Search for the cell housing the specified text and yield its (x, y) center coordinate. 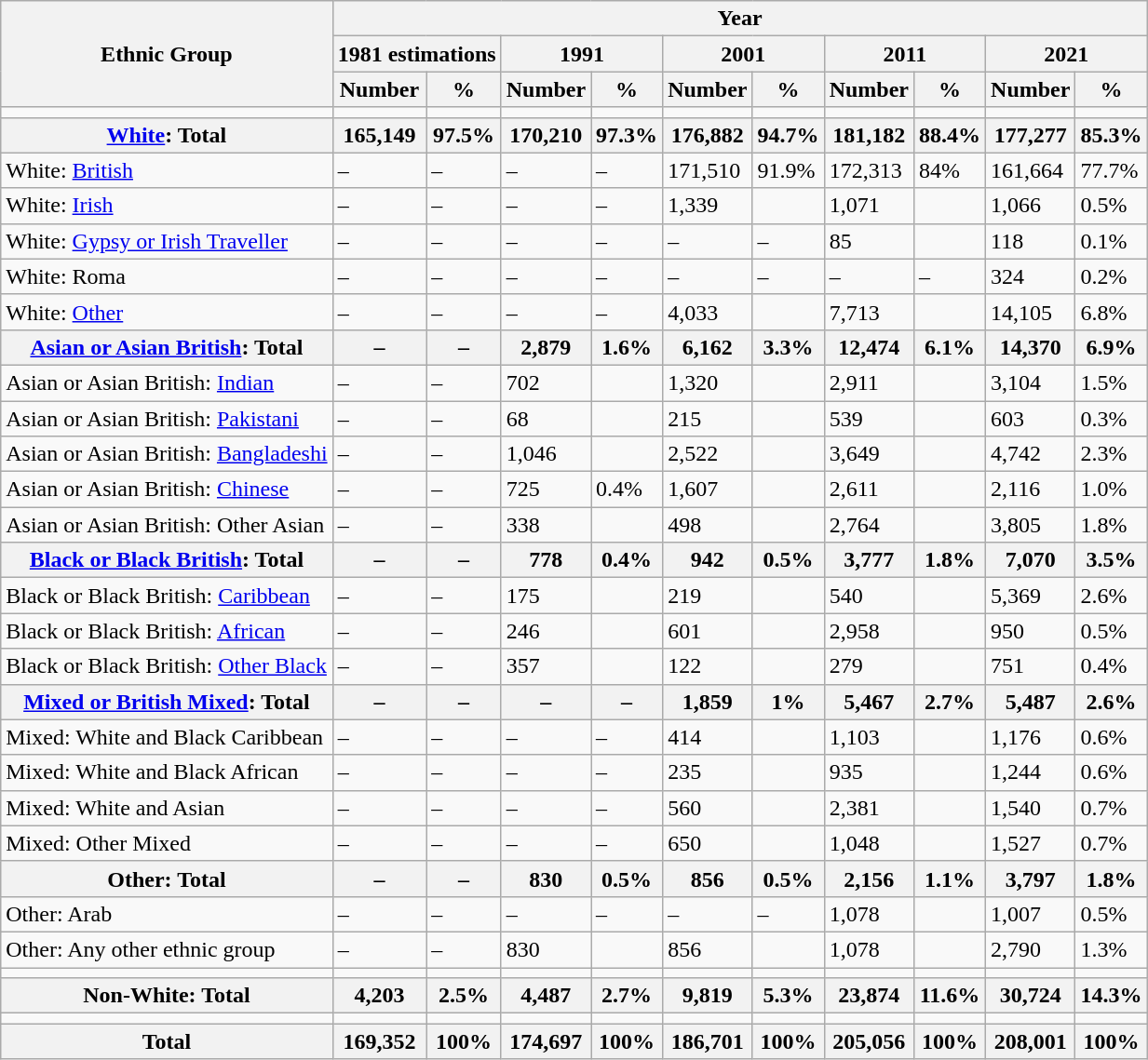
171,510 (708, 170)
1,071 (869, 206)
Asian or Asian British: Other Asian (167, 525)
Year (739, 19)
6.9% (1112, 347)
12,474 (869, 347)
205,056 (869, 1041)
97.5% (464, 135)
560 (708, 808)
208,001 (1031, 1041)
1,320 (708, 382)
Mixed: White and Black Caribbean (167, 737)
174,697 (546, 1041)
88.4% (950, 135)
1,339 (708, 206)
97.3% (628, 135)
1,527 (1031, 843)
279 (869, 666)
2,879 (546, 347)
2,958 (869, 631)
68 (546, 418)
Black or Black British: Total (167, 560)
1,066 (1031, 206)
Asian or Asian British: Total (167, 347)
181,182 (869, 135)
219 (708, 596)
Other: Arab (167, 914)
935 (869, 772)
246 (546, 631)
2,116 (1031, 490)
White: British (167, 170)
4,742 (1031, 454)
2.5% (464, 996)
84% (950, 170)
950 (1031, 631)
1,103 (869, 737)
169,352 (380, 1041)
725 (546, 490)
4,487 (546, 996)
414 (708, 737)
778 (546, 560)
14,105 (1031, 312)
1,244 (1031, 772)
Ethnic Group (167, 54)
235 (708, 772)
122 (708, 666)
White: Gypsy or Irish Traveller (167, 241)
1.1% (950, 879)
1,176 (1031, 737)
2,156 (869, 879)
White: Irish (167, 206)
Non-White: Total (167, 996)
498 (708, 525)
7,713 (869, 312)
3,104 (1031, 382)
77.7% (1112, 170)
3,649 (869, 454)
Asian or Asian British: Bangladeshi (167, 454)
6.1% (950, 347)
2,911 (869, 382)
Mixed: White and Asian (167, 808)
2,764 (869, 525)
2021 (1067, 54)
165,149 (380, 135)
1981 estimations (417, 54)
0.3% (1112, 418)
1,540 (1031, 808)
324 (1031, 276)
539 (869, 418)
30,724 (1031, 996)
3,797 (1031, 879)
1.5% (1112, 382)
175 (546, 596)
3.3% (788, 347)
6.8% (1112, 312)
1.6% (628, 347)
85.3% (1112, 135)
1,007 (1031, 914)
White: Total (167, 135)
540 (869, 596)
9,819 (708, 996)
4,033 (708, 312)
3,805 (1031, 525)
170,210 (546, 135)
2001 (743, 54)
751 (1031, 666)
215 (708, 418)
94.7% (788, 135)
1991 (581, 54)
5.3% (788, 996)
186,701 (708, 1041)
2,611 (869, 490)
85 (869, 241)
Asian or Asian British: Chinese (167, 490)
Asian or Asian British: Pakistani (167, 418)
91.9% (788, 170)
1% (788, 702)
5,369 (1031, 596)
14.3% (1112, 996)
2,522 (708, 454)
161,664 (1031, 170)
176,882 (708, 135)
3.5% (1112, 560)
11.6% (950, 996)
Mixed: Other Mixed (167, 843)
2,790 (1031, 949)
118 (1031, 241)
1,607 (708, 490)
5,487 (1031, 702)
601 (708, 631)
2.3% (1112, 454)
23,874 (869, 996)
603 (1031, 418)
172,313 (869, 170)
0.2% (1112, 276)
Other: Any other ethnic group (167, 949)
2011 (905, 54)
White: Other (167, 312)
Mixed or British Mixed: Total (167, 702)
7,070 (1031, 560)
357 (546, 666)
3,777 (869, 560)
0.1% (1112, 241)
Total (167, 1041)
338 (546, 525)
1,048 (869, 843)
White: Roma (167, 276)
1,046 (546, 454)
Mixed: White and Black African (167, 772)
1.0% (1112, 490)
Asian or Asian British: Indian (167, 382)
1,859 (708, 702)
6,162 (708, 347)
650 (708, 843)
1.3% (1112, 949)
702 (546, 382)
4,203 (380, 996)
14,370 (1031, 347)
2,381 (869, 808)
Black or Black British: African (167, 631)
Other: Total (167, 879)
942 (708, 560)
Black or Black British: Caribbean (167, 596)
177,277 (1031, 135)
5,467 (869, 702)
Black or Black British: Other Black (167, 666)
